Capture the cell that displays the provided text and extract its [x, y] central coordinate. 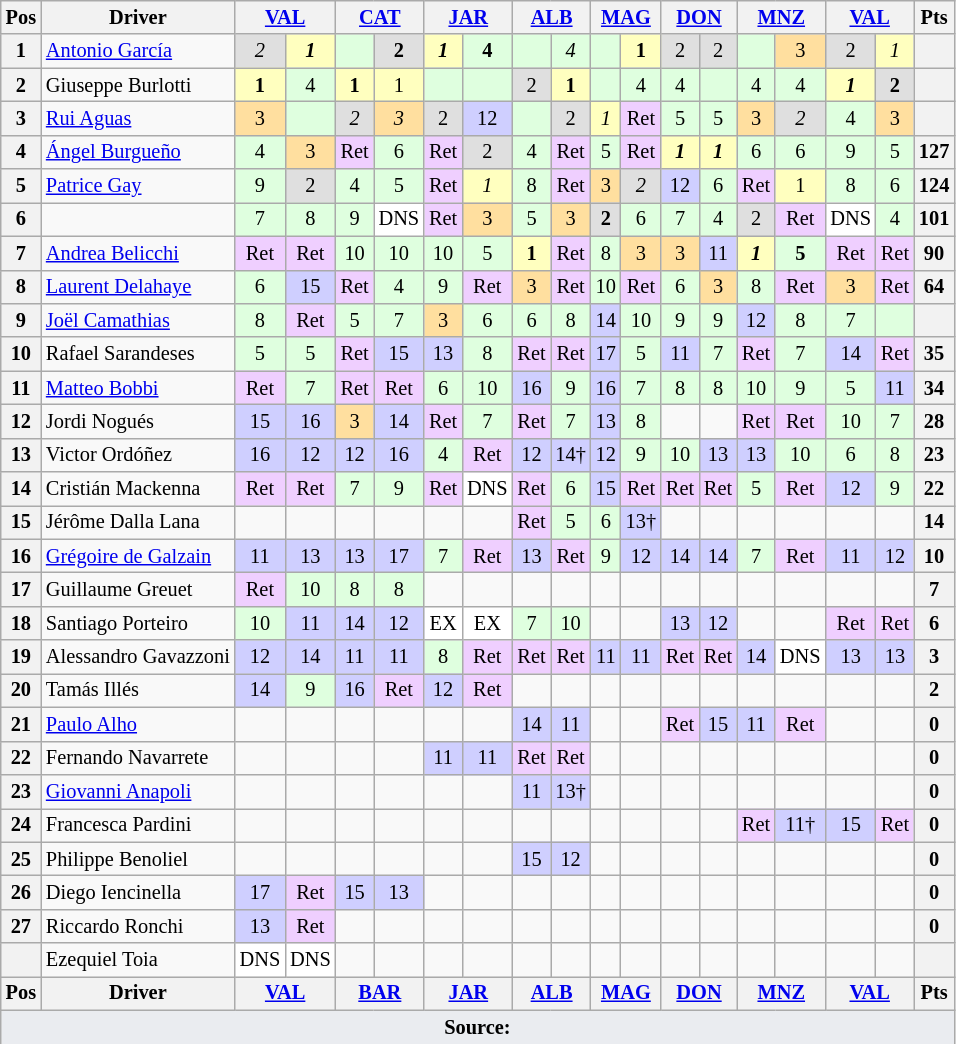
Riccardo Ronchi [138, 926]
Patrice Gay [138, 186]
Giuseppe Burlotti [138, 85]
90 [934, 253]
Fernando Navarrete [138, 758]
27 [21, 926]
21 [21, 724]
Santiago Porteiro [138, 623]
35 [934, 354]
Matteo Bobbi [138, 388]
124 [934, 186]
Cristián Mackenna [138, 489]
64 [934, 287]
34 [934, 388]
Ezequiel Toia [138, 960]
Joël Camathias [138, 320]
Jordi Nogués [138, 421]
Philippe Benoliel [138, 859]
Grégoire de Galzain [138, 556]
Victor Ordóñez [138, 455]
Source: [478, 1027]
127 [934, 152]
Laurent Delahaye [138, 287]
Diego Iencinella [138, 892]
19 [21, 657]
Giovanni Anapoli [138, 791]
Rafael Sarandeses [138, 354]
CAT [380, 17]
Tamás Illés [138, 690]
Jérôme Dalla Lana [138, 522]
14† [570, 455]
101 [934, 219]
26 [21, 892]
25 [21, 859]
Alessandro Gavazzoni [138, 657]
Antonio García [138, 51]
Paulo Alho [138, 724]
24 [21, 825]
28 [934, 421]
Guillaume Greuet [138, 589]
BAR [380, 993]
Ángel Burgueño [138, 152]
Rui Aguas [138, 118]
Francesca Pardini [138, 825]
18 [21, 623]
11† [800, 825]
20 [21, 690]
Andrea Belicchi [138, 253]
